Find where the given text appears and provide that cell's center as (X, Y) coordinate. 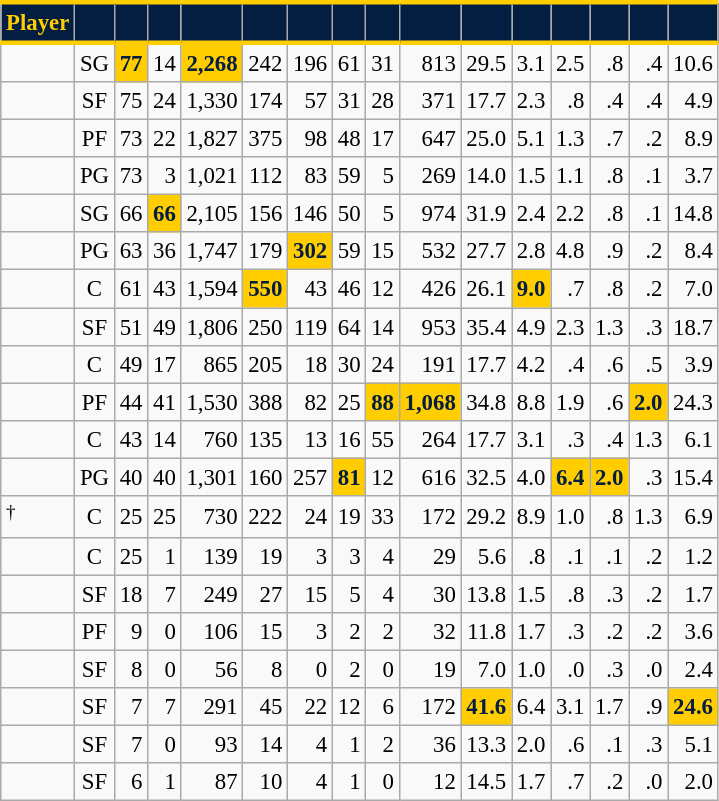
.5 (648, 364)
34.8 (486, 402)
647 (430, 139)
9 (130, 632)
57 (310, 101)
1,806 (212, 327)
112 (266, 176)
1,747 (212, 251)
29 (430, 557)
242 (266, 62)
1,021 (212, 176)
1,301 (212, 477)
24.6 (693, 707)
532 (430, 251)
4.0 (532, 477)
32.5 (486, 477)
Player (38, 22)
156 (266, 214)
2.2 (570, 214)
291 (212, 707)
14.8 (693, 214)
222 (266, 517)
13 (310, 439)
6.9 (693, 517)
98 (310, 139)
119 (310, 327)
13.3 (486, 745)
2.5 (570, 62)
56 (212, 670)
64 (348, 327)
249 (212, 594)
44 (130, 402)
29.5 (486, 62)
9.0 (532, 289)
3.9 (693, 364)
16 (348, 439)
146 (310, 214)
6.1 (693, 439)
974 (430, 214)
50 (348, 214)
4.2 (532, 364)
196 (310, 62)
8.8 (532, 402)
18.7 (693, 327)
953 (430, 327)
139 (212, 557)
426 (430, 289)
41.6 (486, 707)
2.8 (532, 251)
45 (266, 707)
2,268 (212, 62)
27.7 (486, 251)
14.0 (486, 176)
813 (430, 62)
28 (382, 101)
93 (212, 745)
1,068 (430, 402)
257 (310, 477)
26.1 (486, 289)
760 (212, 439)
24.3 (693, 402)
174 (266, 101)
31.9 (486, 214)
5.6 (486, 557)
160 (266, 477)
1,530 (212, 402)
1,330 (212, 101)
13.8 (486, 594)
14.5 (486, 782)
250 (266, 327)
616 (430, 477)
269 (430, 176)
77 (130, 62)
25.0 (486, 139)
179 (266, 251)
87 (212, 782)
41 (164, 402)
302 (310, 251)
1.2 (693, 557)
27 (266, 594)
865 (212, 364)
550 (266, 289)
4.8 (570, 251)
32 (430, 632)
205 (266, 364)
75 (130, 101)
33 (382, 517)
371 (430, 101)
135 (266, 439)
55 (382, 439)
2,105 (212, 214)
82 (310, 402)
48 (348, 139)
46 (348, 289)
83 (310, 176)
† (38, 517)
1.9 (570, 402)
88 (382, 402)
730 (212, 517)
375 (266, 139)
51 (130, 327)
1,827 (212, 139)
35.4 (486, 327)
11.8 (486, 632)
1.1 (570, 176)
81 (348, 477)
10.6 (693, 62)
8.4 (693, 251)
1,594 (212, 289)
388 (266, 402)
106 (212, 632)
264 (430, 439)
29.2 (486, 517)
3.6 (693, 632)
3.7 (693, 176)
63 (130, 251)
191 (430, 364)
10 (266, 782)
15.4 (693, 477)
